Locate the cell with the specified text and output its (X, Y) center coordinate. 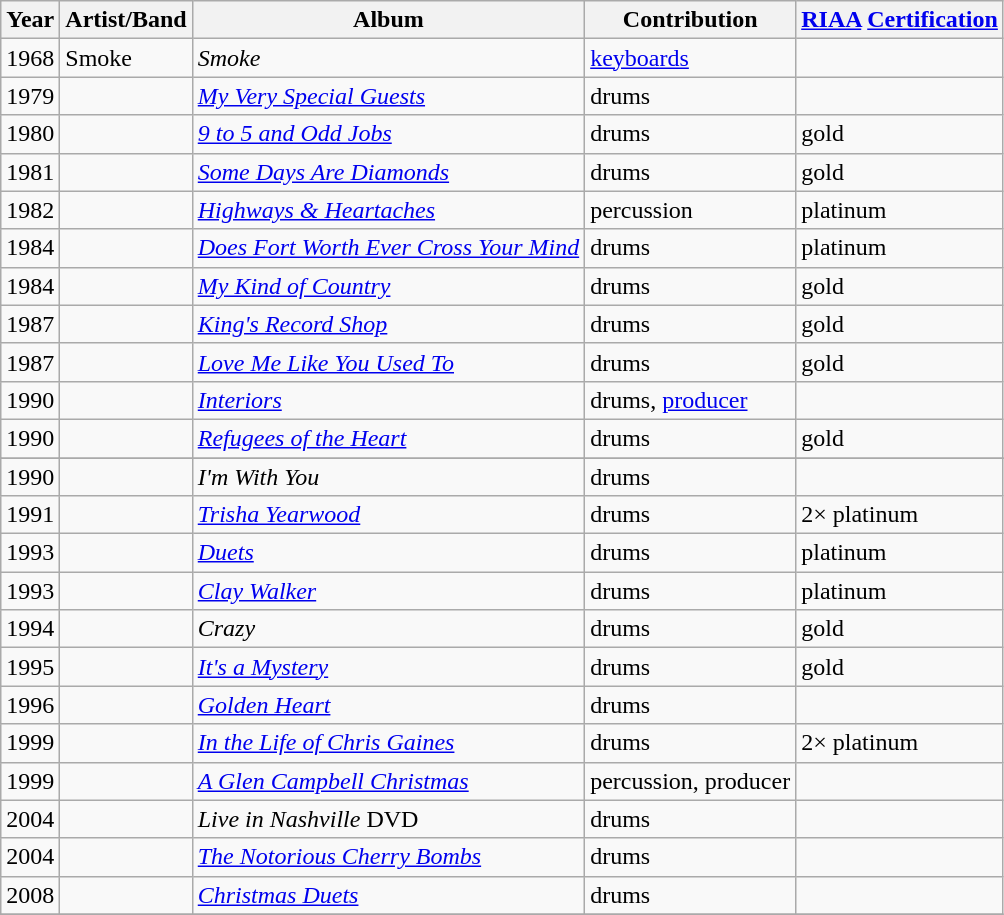
My Kind of Country (388, 286)
King's Record Shop (388, 324)
My Very Special Guests (388, 96)
A Glen Campbell Christmas (388, 781)
Interiors (388, 400)
It's a Mystery (388, 667)
Live in Nashville DVD (388, 819)
1991 (30, 515)
In the Life of Chris Gaines (388, 743)
Year (30, 20)
percussion, producer (690, 781)
Highways & Heartaches (388, 210)
Contribution (690, 20)
Clay Walker (388, 591)
Refugees of the Heart (388, 438)
RIAA Certification (900, 20)
Album (388, 20)
1980 (30, 134)
The Notorious Cherry Bombs (388, 857)
Duets (388, 553)
2008 (30, 895)
1968 (30, 58)
1982 (30, 210)
I'm With You (388, 477)
1994 (30, 629)
Crazy (388, 629)
Love Me Like You Used To (388, 362)
drums, producer (690, 400)
Christmas Duets (388, 895)
1996 (30, 705)
Does Fort Worth Ever Cross Your Mind (388, 248)
1995 (30, 667)
1981 (30, 172)
Golden Heart (388, 705)
9 to 5 and Odd Jobs (388, 134)
1979 (30, 96)
keyboards (690, 58)
Artist/Band (126, 20)
Trisha Yearwood (388, 515)
percussion (690, 210)
Some Days Are Diamonds (388, 172)
